Extract the [X, Y] coordinate from the center of the cell holding the provided text.  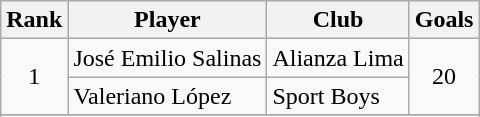
Alianza Lima [338, 58]
1 [34, 77]
Player [168, 20]
Goals [444, 20]
Valeriano López [168, 96]
Rank [34, 20]
20 [444, 77]
Club [338, 20]
Sport Boys [338, 96]
José Emilio Salinas [168, 58]
